Find where the given text appears and provide that cell's center as (X, Y) coordinate. 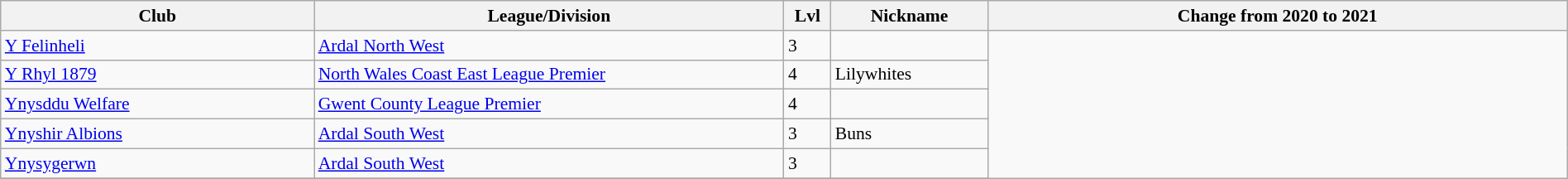
League/Division (549, 16)
Ynysygerwn (157, 163)
North Wales Coast East League Premier (549, 75)
Buns (910, 134)
Y Felinheli (157, 46)
Lilywhites (910, 75)
Ynyshir Albions (157, 134)
Change from 2020 to 2021 (1277, 16)
Nickname (910, 16)
Gwent County League Premier (549, 104)
Club (157, 16)
Lvl (807, 16)
Ynysddu Welfare (157, 104)
Y Rhyl 1879 (157, 75)
Ardal North West (549, 46)
